Scan for the cell matching the given text and deliver its [x, y] coordinate at center. 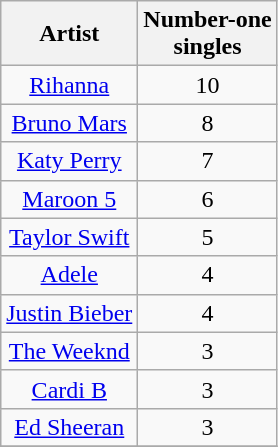
Cardi B [70, 389]
10 [208, 85]
Rihanna [70, 85]
Adele [70, 275]
Ed Sheeran [70, 427]
Bruno Mars [70, 123]
Artist [70, 34]
Number-onesingles [208, 34]
Justin Bieber [70, 313]
6 [208, 199]
Maroon 5 [70, 199]
8 [208, 123]
5 [208, 237]
7 [208, 161]
Katy Perry [70, 161]
The Weeknd [70, 351]
Taylor Swift [70, 237]
